Output the (X, Y) coordinate of the center of the cell containing the given text.  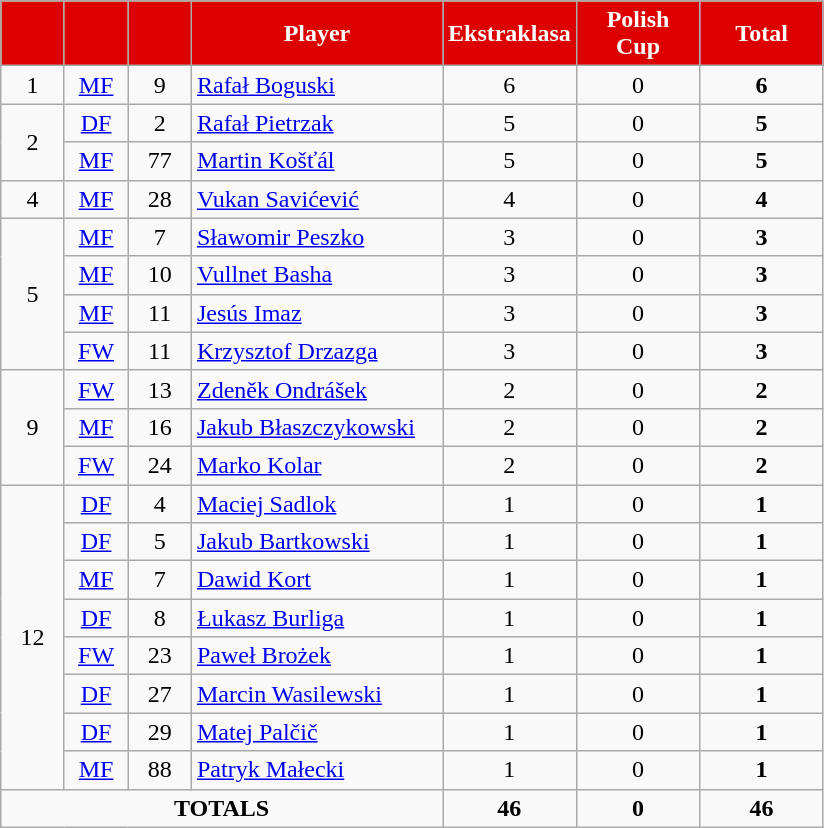
Patryk Małecki (316, 770)
77 (160, 161)
Martin Košťál (316, 161)
Polish Cup (638, 34)
Dawid Kort (316, 580)
Player (316, 34)
Jesús Imaz (316, 313)
13 (160, 389)
Krzysztof Drzazga (316, 351)
24 (160, 465)
Total (762, 34)
Rafał Boguski (316, 85)
8 (160, 618)
Maciej Sadlok (316, 503)
27 (160, 694)
Zdeněk Ondrášek (316, 389)
Łukasz Burliga (316, 618)
Marcin Wasilewski (316, 694)
TOTALS (222, 808)
Jakub Bartkowski (316, 542)
Matej Palčič (316, 732)
Ekstraklasa (509, 34)
Sławomir Peszko (316, 237)
28 (160, 199)
Rafał Pietrzak (316, 123)
Marko Kolar (316, 465)
Vukan Savićević (316, 199)
Jakub Błaszczykowski (316, 427)
16 (160, 427)
Paweł Brożek (316, 656)
29 (160, 732)
10 (160, 275)
Vullnet Basha (316, 275)
23 (160, 656)
12 (33, 636)
88 (160, 770)
